Scan for the cell matching the given text and deliver its [X, Y] coordinate at center. 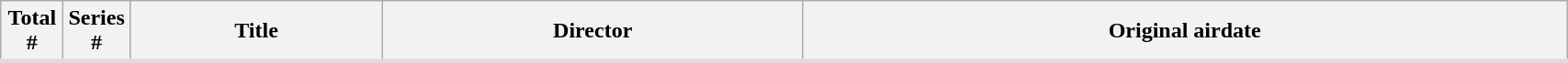
Series# [96, 31]
Title [255, 31]
Total# [32, 31]
Director [593, 31]
Original airdate [1185, 31]
